Locate the cell with the specified text and output its [x, y] center coordinate. 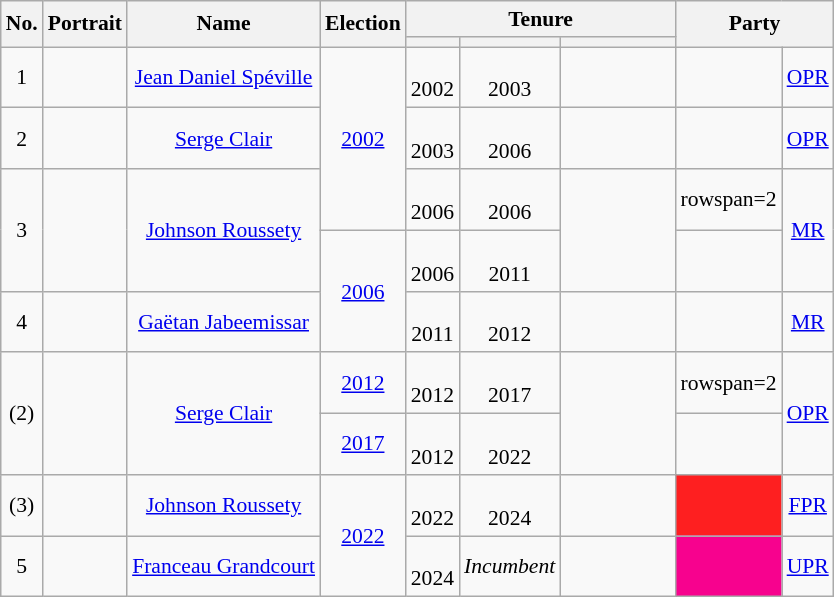
(2) [22, 414]
Incumbent [510, 566]
5 [22, 566]
2 [22, 138]
Name [224, 24]
Election [363, 24]
FPR [808, 506]
Tenure [541, 19]
Jean Daniel Spéville [224, 78]
Party [754, 24]
No. [22, 24]
4 [22, 322]
(3) [22, 506]
3 [22, 230]
Gaëtan Jabeemissar [224, 322]
Portrait [85, 24]
Franceau Grandcourt [224, 566]
UPR [808, 566]
1 [22, 78]
